Capture the cell that displays the provided text and extract its (X, Y) central coordinate. 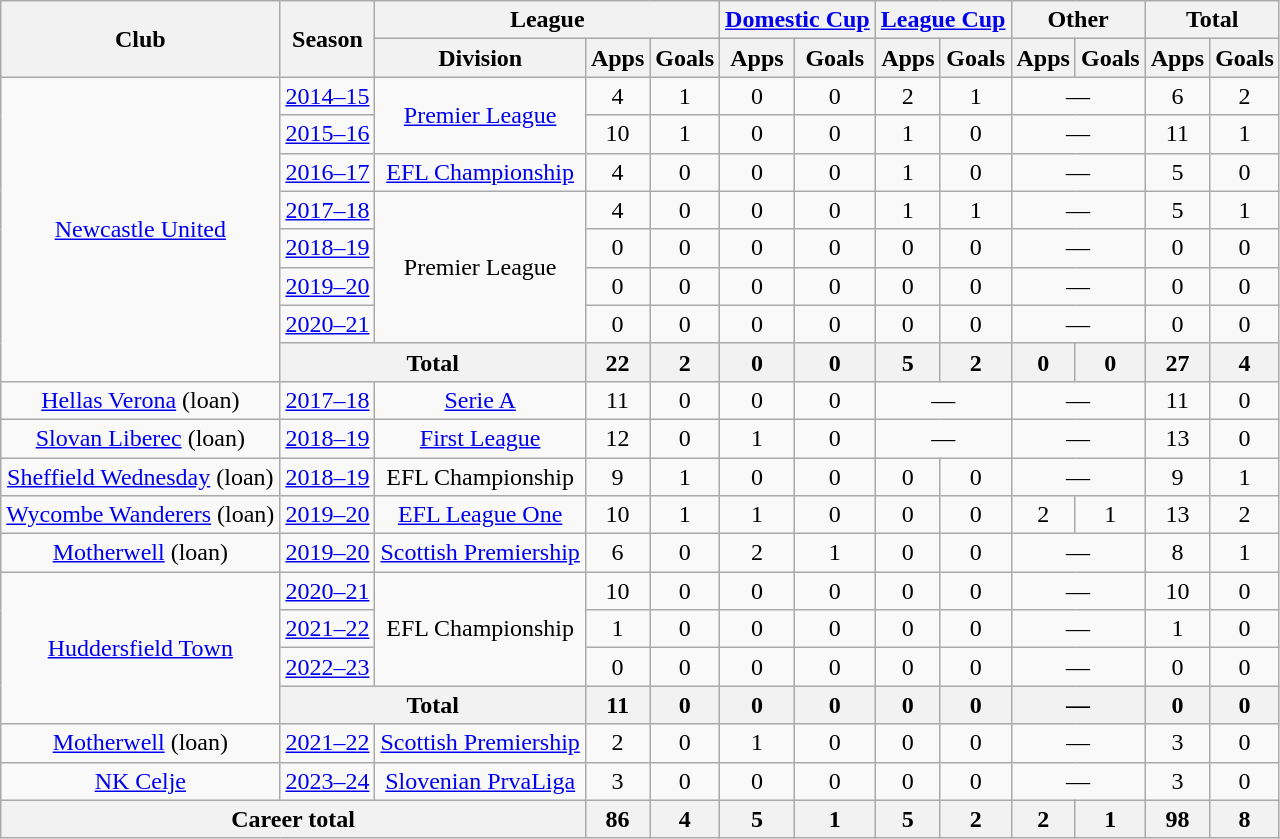
Club (140, 39)
86 (617, 819)
League (548, 20)
NK Celje (140, 781)
League Cup (943, 20)
Huddersfield Town (140, 648)
Newcastle United (140, 229)
Division (480, 58)
EFL League One (480, 515)
2022–23 (328, 667)
12 (617, 438)
Hellas Verona (loan) (140, 400)
Season (328, 39)
First League (480, 438)
2016–17 (328, 172)
Sheffield Wednesday (loan) (140, 477)
Slovenian PrvaLiga (480, 781)
98 (1177, 819)
Domestic Cup (798, 20)
2015–16 (328, 134)
Career total (294, 819)
2014–15 (328, 96)
2023–24 (328, 781)
27 (1177, 362)
Serie A (480, 400)
Slovan Liberec (loan) (140, 438)
22 (617, 362)
Other (1078, 20)
Wycombe Wanderers (loan) (140, 515)
